Provide the [x, y] coordinate of the cell's center where the given text is located.  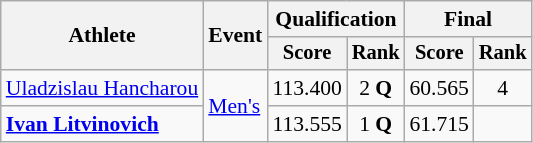
2 Q [376, 88]
61.715 [438, 124]
Final [468, 19]
113.400 [307, 88]
Uladzislau Hancharou [102, 88]
Ivan Litvinovich [102, 124]
Event [235, 36]
113.555 [307, 124]
1 Q [376, 124]
Qualification [336, 19]
Athlete [102, 36]
60.565 [438, 88]
4 [503, 88]
Men's [235, 106]
